Search for the cell housing the specified text and yield its (x, y) center coordinate. 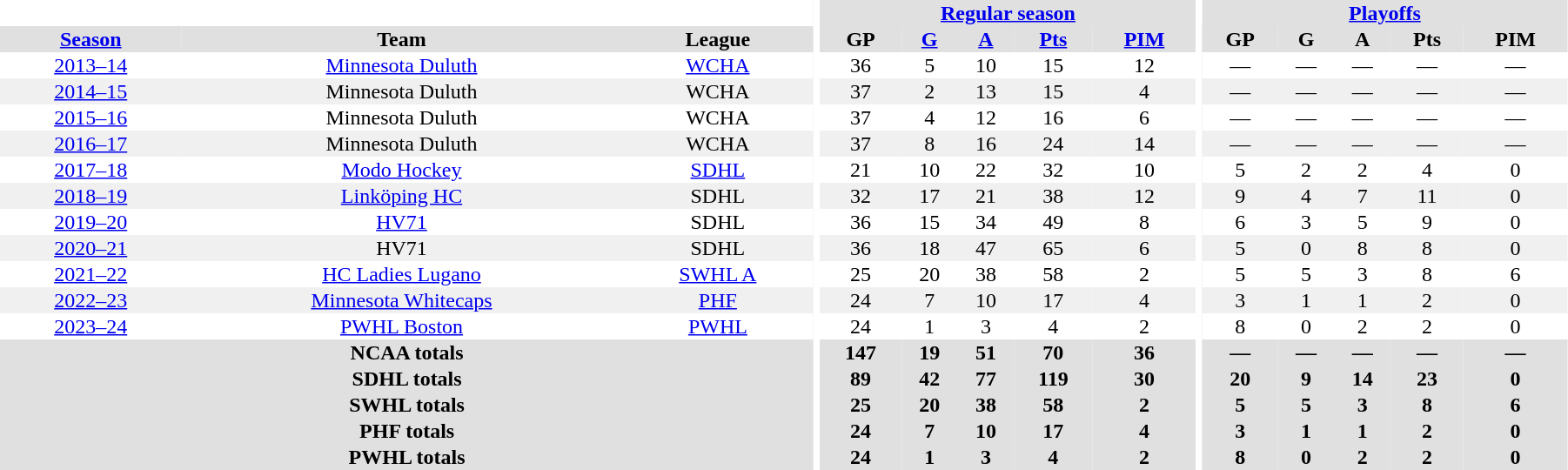
70 (1053, 352)
Minnesota Whitecaps (401, 300)
Modo Hockey (401, 170)
18 (929, 248)
Season (90, 39)
89 (860, 379)
2013–14 (90, 65)
34 (987, 222)
51 (987, 352)
Playoffs (1385, 13)
65 (1053, 248)
Linköping HC (401, 196)
2023–24 (90, 326)
19 (929, 352)
49 (1053, 222)
SDHL totals (407, 379)
2018–19 (90, 196)
Team (401, 39)
119 (1053, 379)
147 (860, 352)
2021–22 (90, 274)
13 (987, 91)
HC Ladies Lugano (401, 274)
2016–17 (90, 144)
11 (1427, 196)
PHF (719, 300)
2017–18 (90, 170)
League (719, 39)
PWHL totals (407, 457)
Regular season (1008, 13)
2022–23 (90, 300)
2019–20 (90, 222)
2020–21 (90, 248)
PWHL Boston (401, 326)
SWHL A (719, 274)
30 (1145, 379)
42 (929, 379)
PWHL (719, 326)
2015–16 (90, 117)
PHF totals (407, 431)
22 (987, 170)
2014–15 (90, 91)
23 (1427, 379)
47 (987, 248)
77 (987, 379)
SWHL totals (407, 405)
NCAA totals (407, 352)
